Output the (x, y) coordinate of the center of the cell containing the given text.  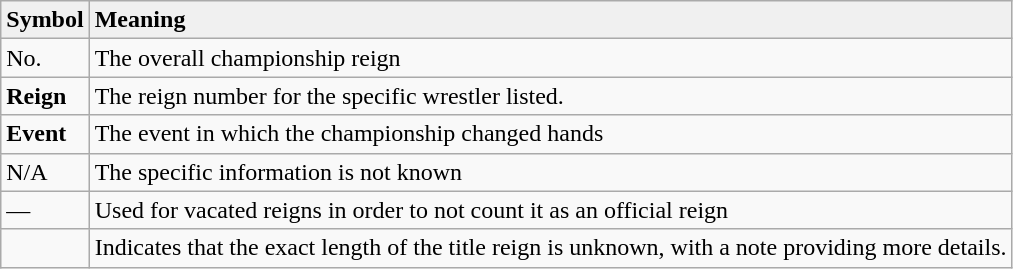
Reign (45, 96)
The event in which the championship changed hands (550, 134)
The specific information is not known (550, 172)
The overall championship reign (550, 58)
Meaning (550, 20)
No. (45, 58)
The reign number for the specific wrestler listed. (550, 96)
Indicates that the exact length of the title reign is unknown, with a note providing more details. (550, 248)
Event (45, 134)
N/A (45, 172)
Symbol (45, 20)
— (45, 210)
Used for vacated reigns in order to not count it as an official reign (550, 210)
